Detect which cell encompasses the target text, then output its [x, y] center coordinate. 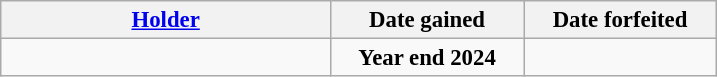
Holder [166, 20]
Date gained [428, 20]
Date forfeited [620, 20]
Year end 2024 [428, 58]
